Search for the cell housing the specified text and yield its [x, y] center coordinate. 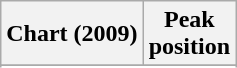
Chart (2009) [72, 34]
Peakposition [189, 34]
